Search for the cell housing the specified text and yield its (X, Y) center coordinate. 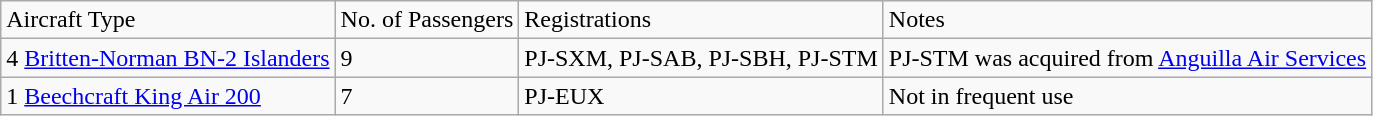
1 Beechcraft King Air 200 (168, 96)
4 Britten-Norman BN-2 Islanders (168, 58)
7 (427, 96)
PJ-STM was acquired from Anguilla Air Services (1127, 58)
PJ-SXM, PJ-SAB, PJ-SBH, PJ-STM (702, 58)
9 (427, 58)
Aircraft Type (168, 20)
PJ-EUX (702, 96)
No. of Passengers (427, 20)
Registrations (702, 20)
Not in frequent use (1127, 96)
Notes (1127, 20)
